Output the [X, Y] coordinate of the center of the cell containing the given text.  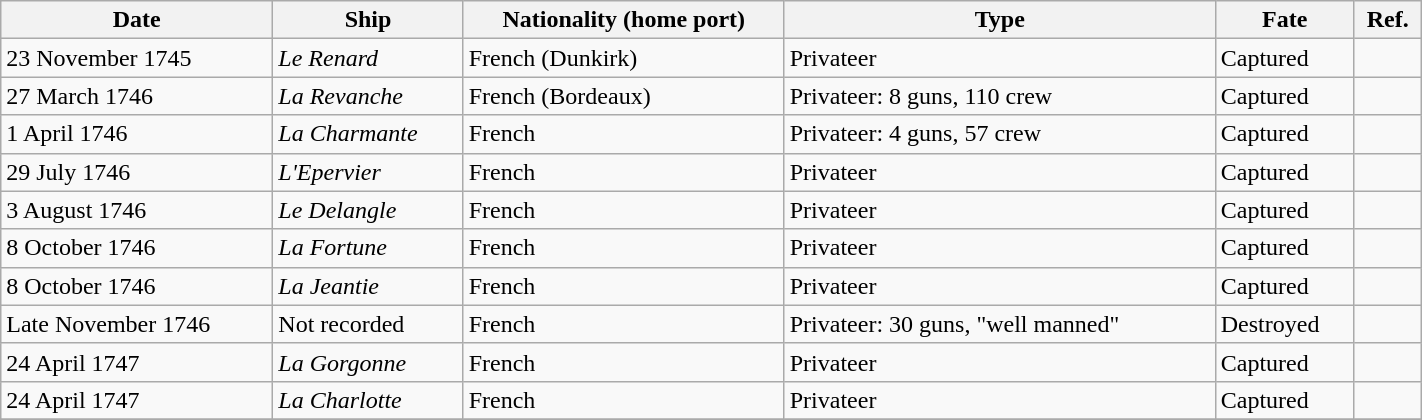
L'Epervier [368, 172]
3 August 1746 [137, 210]
Late November 1746 [137, 324]
Le Renard [368, 58]
La Gorgonne [368, 362]
La Jeantie [368, 286]
Date [137, 20]
23 November 1745 [137, 58]
La Fortune [368, 248]
Privateer: 8 guns, 110 crew [1000, 96]
Type [1000, 20]
Ship [368, 20]
French (Dunkirk) [624, 58]
La Charlotte [368, 400]
Nationality (home port) [624, 20]
29 July 1746 [137, 172]
French (Bordeaux) [624, 96]
Not recorded [368, 324]
La Revanche [368, 96]
Le Delangle [368, 210]
Ref. [1388, 20]
Privateer: 30 guns, "well manned" [1000, 324]
Destroyed [1284, 324]
1 April 1746 [137, 134]
La Charmante [368, 134]
27 March 1746 [137, 96]
Fate [1284, 20]
Privateer: 4 guns, 57 crew [1000, 134]
